Search for the cell housing the specified text and yield its [X, Y] center coordinate. 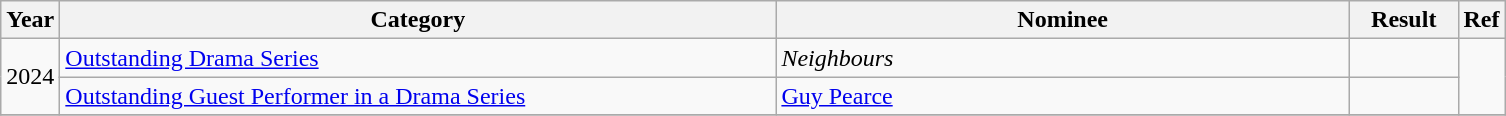
2024 [30, 77]
Ref [1482, 20]
Result [1404, 20]
Neighbours [1063, 58]
Nominee [1063, 20]
Guy Pearce [1063, 96]
Outstanding Guest Performer in a Drama Series [418, 96]
Outstanding Drama Series [418, 58]
Year [30, 20]
Category [418, 20]
